Extract the [X, Y] coordinate from the center of the cell holding the provided text.  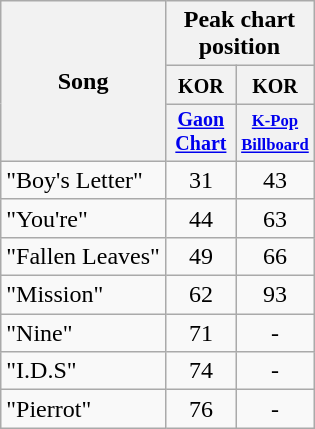
K-Pop Billboard [274, 132]
Peak chart position [239, 34]
44 [200, 218]
Gaon Chart [200, 132]
"Boy's Letter" [84, 180]
"Pierrot" [84, 409]
71 [200, 333]
"Mission" [84, 295]
76 [200, 409]
"I.D.S" [84, 371]
63 [274, 218]
43 [274, 180]
62 [200, 295]
"You're" [84, 218]
"Nine" [84, 333]
49 [200, 256]
74 [200, 371]
Song [84, 82]
31 [200, 180]
93 [274, 295]
"Fallen Leaves" [84, 256]
66 [274, 256]
